Find where the given text appears and provide that cell's center as (X, Y) coordinate. 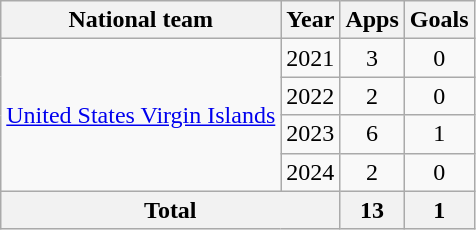
Total (170, 210)
3 (372, 58)
Apps (372, 20)
National team (141, 20)
United States Virgin Islands (141, 115)
2021 (310, 58)
2024 (310, 172)
6 (372, 134)
13 (372, 210)
2023 (310, 134)
2022 (310, 96)
Goals (439, 20)
Year (310, 20)
